Output the (X, Y) coordinate of the center of the cell containing the given text.  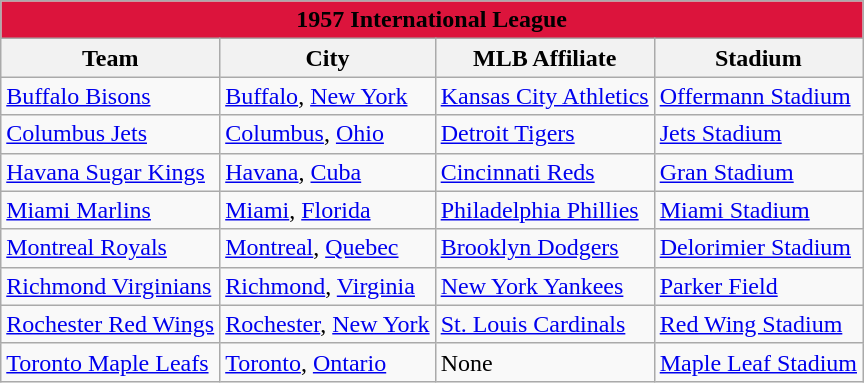
Rochester Red Wings (110, 324)
St. Louis Cardinals (544, 324)
Cincinnati Reds (544, 172)
MLB Affiliate (544, 58)
Delorimier Stadium (758, 248)
Stadium (758, 58)
Buffalo, New York (328, 96)
Montreal, Quebec (328, 248)
Offermann Stadium (758, 96)
Philadelphia Phillies (544, 210)
Miami, Florida (328, 210)
Team (110, 58)
Rochester, New York (328, 324)
Brooklyn Dodgers (544, 248)
Columbus Jets (110, 134)
1957 International League (432, 20)
Columbus, Ohio (328, 134)
None (544, 362)
Buffalo Bisons (110, 96)
Richmond Virginians (110, 286)
New York Yankees (544, 286)
Toronto Maple Leafs (110, 362)
Kansas City Athletics (544, 96)
Maple Leaf Stadium (758, 362)
Toronto, Ontario (328, 362)
Red Wing Stadium (758, 324)
City (328, 58)
Gran Stadium (758, 172)
Miami Stadium (758, 210)
Jets Stadium (758, 134)
Havana Sugar Kings (110, 172)
Parker Field (758, 286)
Detroit Tigers (544, 134)
Miami Marlins (110, 210)
Havana, Cuba (328, 172)
Richmond, Virginia (328, 286)
Montreal Royals (110, 248)
